Scan for the cell matching the given text and deliver its (X, Y) coordinate at center. 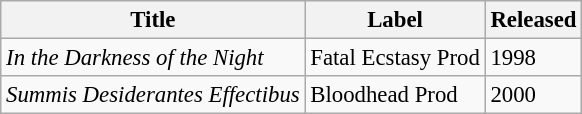
2000 (534, 95)
1998 (534, 58)
Released (534, 20)
In the Darkness of the Night (153, 58)
Summis Desiderantes Effectibus (153, 95)
Title (153, 20)
Bloodhead Prod (395, 95)
Label (395, 20)
Fatal Ecstasy Prod (395, 58)
